Detect which cell encompasses the target text, then output its [X, Y] center coordinate. 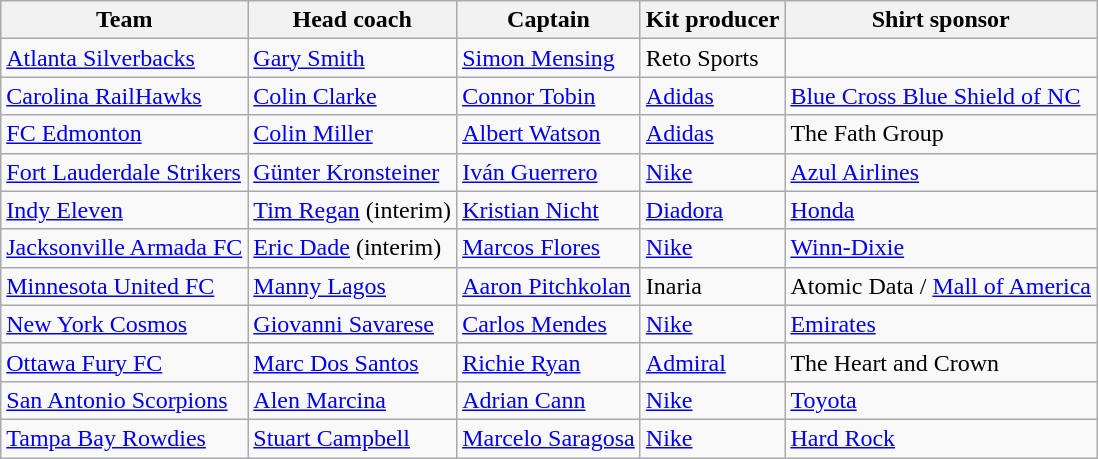
Connor Tobin [549, 96]
Diadora [712, 210]
Marc Dos Santos [352, 362]
Alen Marcina [352, 400]
Eric Dade (interim) [352, 248]
The Fath Group [941, 134]
Inaria [712, 286]
Atomic Data / Mall of America [941, 286]
Honda [941, 210]
Colin Clarke [352, 96]
Aaron Pitchkolan [549, 286]
Carlos Mendes [549, 324]
Colin Miller [352, 134]
Kristian Nicht [549, 210]
Marcelo Saragosa [549, 438]
Atlanta Silverbacks [124, 58]
Manny Lagos [352, 286]
Iván Guerrero [549, 172]
New York Cosmos [124, 324]
Team [124, 20]
Reto Sports [712, 58]
Kit producer [712, 20]
Shirt sponsor [941, 20]
Ottawa Fury FC [124, 362]
Giovanni Savarese [352, 324]
Blue Cross Blue Shield of NC [941, 96]
Captain [549, 20]
Jacksonville Armada FC [124, 248]
Winn-Dixie [941, 248]
San Antonio Scorpions [124, 400]
Tim Regan (interim) [352, 210]
Azul Airlines [941, 172]
Head coach [352, 20]
The Heart and Crown [941, 362]
Fort Lauderdale Strikers [124, 172]
Adrian Cann [549, 400]
Minnesota United FC [124, 286]
Simon Mensing [549, 58]
Albert Watson [549, 134]
FC Edmonton [124, 134]
Tampa Bay Rowdies [124, 438]
Hard Rock [941, 438]
Carolina RailHawks [124, 96]
Emirates [941, 324]
Indy Eleven [124, 210]
Günter Kronsteiner [352, 172]
Richie Ryan [549, 362]
Stuart Campbell [352, 438]
Toyota [941, 400]
Marcos Flores [549, 248]
Admiral [712, 362]
Gary Smith [352, 58]
